Identify which cell holds the provided text, then report its (X, Y) central coordinate. 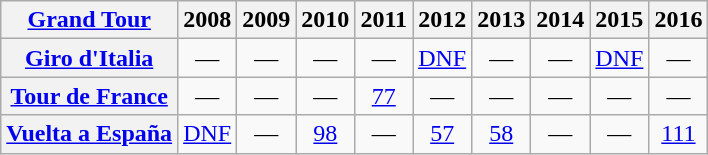
2008 (208, 20)
57 (442, 134)
98 (326, 134)
Tour de France (90, 96)
2012 (442, 20)
2009 (266, 20)
2014 (560, 20)
2015 (620, 20)
Giro d'Italia (90, 58)
58 (502, 134)
77 (384, 96)
Vuelta a España (90, 134)
2013 (502, 20)
Grand Tour (90, 20)
2011 (384, 20)
111 (678, 134)
2016 (678, 20)
2010 (326, 20)
